Output the (x, y) coordinate of the center of the cell containing the given text.  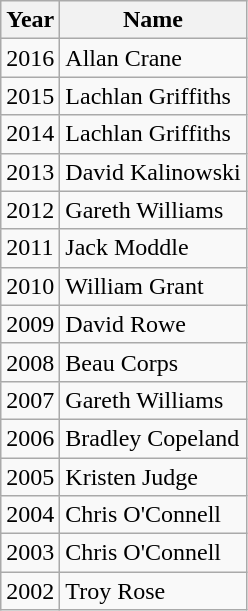
2002 (30, 591)
2005 (30, 477)
Kristen Judge (153, 477)
2014 (30, 134)
Name (153, 20)
Troy Rose (153, 591)
2007 (30, 400)
Beau Corps (153, 362)
2006 (30, 438)
David Rowe (153, 324)
2012 (30, 210)
2004 (30, 515)
Bradley Copeland (153, 438)
2011 (30, 248)
2016 (30, 58)
2015 (30, 96)
2009 (30, 324)
David Kalinowski (153, 172)
William Grant (153, 286)
2013 (30, 172)
2010 (30, 286)
2008 (30, 362)
Jack Moddle (153, 248)
Year (30, 20)
Allan Crane (153, 58)
2003 (30, 553)
